Scan for the cell matching the given text and deliver its [X, Y] coordinate at center. 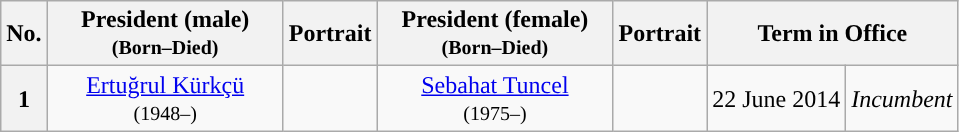
No. [24, 34]
22 June 2014 [776, 98]
President (female)(Born–Died) [495, 34]
Sebahat Tuncel(1975–) [495, 98]
Term in Office [832, 34]
Ertuğrul Kürkçü(1948–) [165, 98]
Incumbent [902, 98]
President (male)(Born–Died) [165, 34]
1 [24, 98]
